Locate the cell with the specified text and output its [x, y] center coordinate. 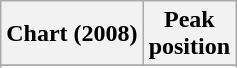
Peakposition [189, 34]
Chart (2008) [72, 34]
